From the cell containing the given text, extract its center point as (x, y) coordinate. 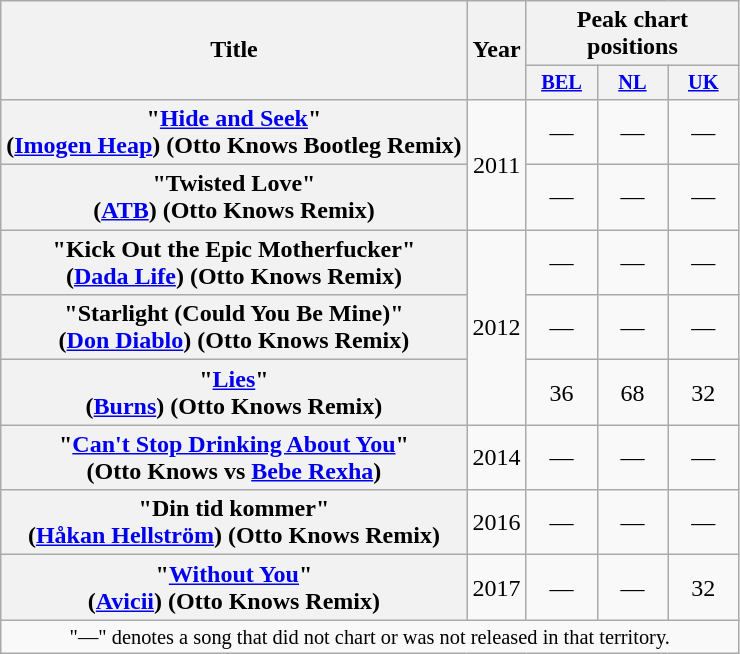
2014 (496, 458)
"Hide and Seek"(Imogen Heap) (Otto Knows Bootleg Remix) (234, 132)
"Kick Out the Epic Motherfucker"(Dada Life) (Otto Knows Remix) (234, 262)
2011 (496, 164)
NL (632, 83)
2016 (496, 522)
Year (496, 50)
2012 (496, 328)
Peak chart positions (632, 34)
2017 (496, 588)
"Can't Stop Drinking About You"(Otto Knows vs Bebe Rexha) (234, 458)
36 (562, 392)
"Without You"(Avicii) (Otto Knows Remix) (234, 588)
"Twisted Love"(ATB) (Otto Knows Remix) (234, 198)
BEL (562, 83)
Title (234, 50)
"Lies"(Burns) (Otto Knows Remix) (234, 392)
"—" denotes a song that did not chart or was not released in that territory. (370, 637)
"Starlight (Could You Be Mine)"(Don Diablo) (Otto Knows Remix) (234, 328)
"Din tid kommer"(Håkan Hellström) (Otto Knows Remix) (234, 522)
UK (704, 83)
68 (632, 392)
